Determine the (X, Y) coordinate at the center of the cell enclosing the given text.  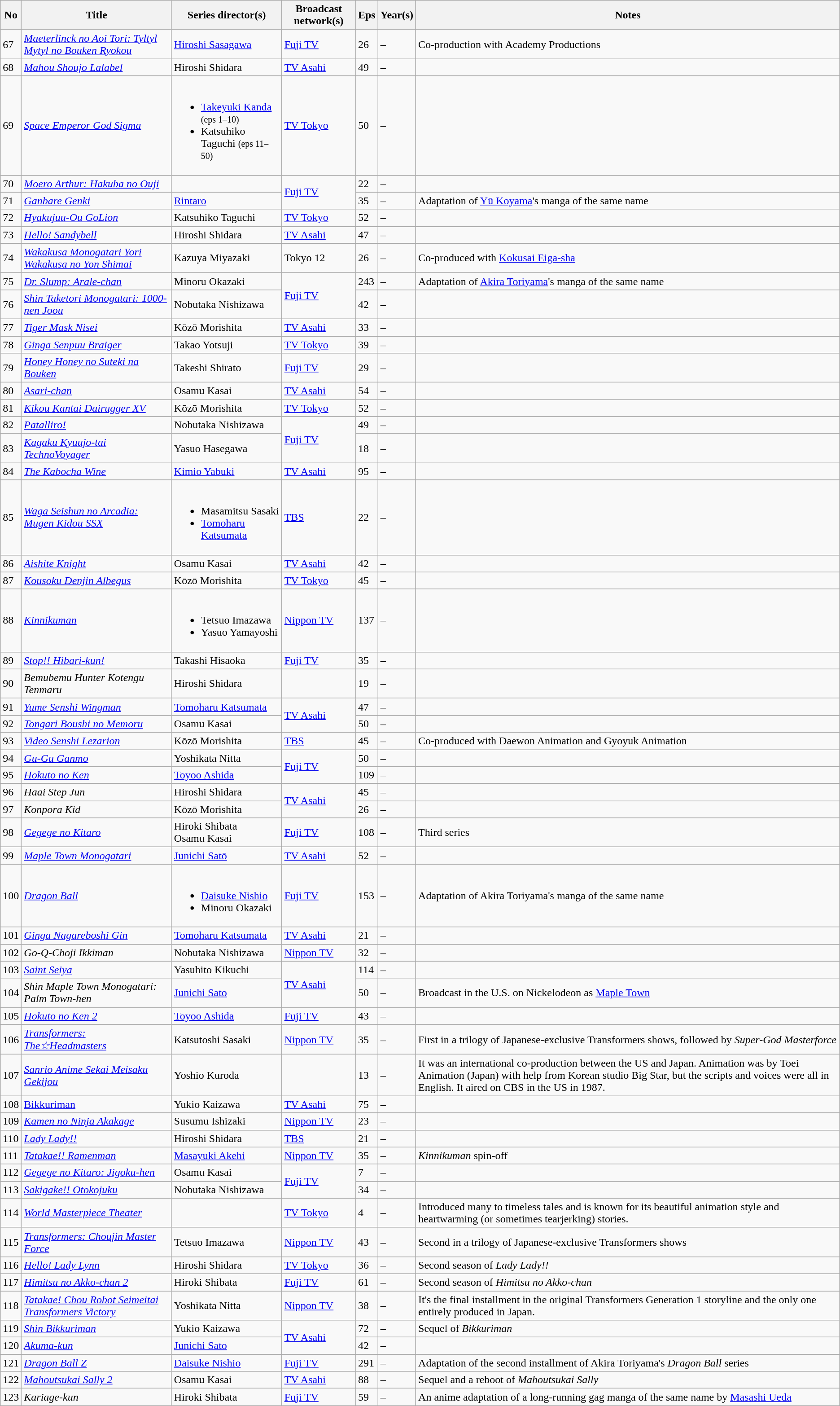
76 (11, 304)
Tokyo 12 (319, 258)
Susumu Ishizaki (227, 1121)
Tetsuo Imazawa (227, 1242)
92 (11, 724)
100 (11, 896)
77 (11, 327)
Stop!! Hibari-kun! (96, 660)
113 (11, 1190)
123 (11, 1397)
Co-produced with Daewon Animation and Gyoyuk Animation (628, 741)
13 (367, 1075)
32 (367, 953)
Takao Yotsuji (227, 344)
Asari-chan (96, 391)
101 (11, 936)
54 (367, 391)
Takashi Hisaoka (227, 660)
Shin Maple Town Monogatari: Palm Town-hen (96, 993)
120 (11, 1346)
111 (11, 1156)
Masayuki Akehi (227, 1156)
97 (11, 809)
118 (11, 1305)
23 (367, 1121)
80 (11, 391)
Ganbare Genki (96, 201)
93 (11, 741)
Kousoku Denjin Albegus (96, 580)
Second in a trilogy of Japanese-exclusive Transformers shows (628, 1242)
Kikou Kantai Dairugger XV (96, 408)
34 (367, 1190)
74 (11, 258)
Broadcast in the U.S. on Nickelodeon as Maple Town (628, 993)
Maple Town Monogatari (96, 856)
Moero Arthur: Hakuba no Ouji (96, 184)
Hokuto no Ken (96, 775)
117 (11, 1282)
Third series (628, 832)
73 (11, 235)
4 (367, 1213)
Daisuke Nishio (227, 1363)
Tatakae! Chou Robot Seimeitai Transformers Victory (96, 1305)
An anime adaptation of a long-running gag manga of the same name by Masashi Ueda (628, 1397)
Mahoutsukai Sally 2 (96, 1380)
Aishite Knight (96, 563)
Tongari Boushi no Memoru (96, 724)
Hokuto no Ken 2 (96, 1016)
83 (11, 448)
Transformers: Choujin Master Force (96, 1242)
Sequel and a reboot of Mahoutsukai Sally (628, 1380)
153 (367, 896)
Dr. Slump: Arale-chan (96, 281)
91 (11, 707)
69 (11, 126)
Kinnikuman spin-off (628, 1156)
243 (367, 281)
70 (11, 184)
Yoshio Kuroda (227, 1075)
59 (367, 1397)
Junichi Satō (227, 856)
Bemubemu Hunter Kotengu Tenmaru (96, 683)
119 (11, 1329)
90 (11, 683)
107 (11, 1075)
39 (367, 344)
Notes (628, 15)
122 (11, 1380)
Wakakusa Monogatari Yori Wakakusa no Yon Shimai (96, 258)
Sakigake!! Otokojuku (96, 1190)
Gu-Gu Ganmo (96, 758)
87 (11, 580)
It's the final installment in the original Transformers Generation 1 storyline and the only one entirely produced in Japan. (628, 1305)
Tiger Mask Nisei (96, 327)
104 (11, 993)
Introduced many to timeless tales and is known for its beautiful animation style and heartwarming (or sometimes tearjerking) stories. (628, 1213)
Kagaku Kyuujo-tai TechnoVoyager (96, 448)
Kamen no Ninja Akakage (96, 1121)
102 (11, 953)
Dragon Ball Z (96, 1363)
Kinnikuman (96, 620)
Katsutoshi Sasaki (227, 1040)
Saint Seiya (96, 970)
84 (11, 471)
105 (11, 1016)
291 (367, 1363)
Haai Step Jun (96, 792)
79 (11, 368)
137 (367, 620)
Takeyuki Kanda (eps 1–10)Katsuhiko Taguchi (eps 11–50) (227, 126)
Konpora Kid (96, 809)
Kariage-kun (96, 1397)
81 (11, 408)
World Masterpiece Theater (96, 1213)
Adaptation of the second installment of Akira Toriyama's Dragon Ball series (628, 1363)
Gegege no Kitaro (96, 832)
Gegege no Kitaro: Jigoku-hen (96, 1173)
Rintaro (227, 201)
115 (11, 1242)
Second season of Lady Lady!! (628, 1265)
Go-Q-Choji Ikkiman (96, 953)
Mahou Shoujo Lalabel (96, 67)
Sequel of Bikkuriman (628, 1329)
Transformers: The☆Headmasters (96, 1040)
61 (367, 1282)
Series director(s) (227, 15)
Video Senshi Lezarion (96, 741)
First in a trilogy of Japanese-exclusive Transformers shows, followed by Super-God Masterforce (628, 1040)
Tatakae!! Ramenman (96, 1156)
Dragon Ball (96, 896)
116 (11, 1265)
Hyakujuu-Ou GoLion (96, 218)
98 (11, 832)
106 (11, 1040)
Shin Taketori Monogatari: 1000-nen Joou (96, 304)
Adaptation of Yū Koyama's manga of the same name (628, 201)
Co-produced with Kokusai Eiga-sha (628, 258)
19 (367, 683)
Himitsu no Akko-chan 2 (96, 1282)
Co-production with Academy Productions (628, 44)
94 (11, 758)
Patalliro! (96, 425)
Eps (367, 15)
Broadcast network(s) (319, 15)
Minoru Okazaki (227, 281)
Hiroki ShibataOsamu Kasai (227, 832)
82 (11, 425)
96 (11, 792)
Sanrio Anime Sekai Meisaku Gekijou (96, 1075)
Title (96, 15)
Masamitsu SasakiTomoharu Katsumata (227, 517)
Second season of Himitsu no Akko-chan (628, 1282)
Honey Honey no Suteki na Bouken (96, 368)
Yasuo Hasegawa (227, 448)
36 (367, 1265)
112 (11, 1173)
Hello! Sandybell (96, 235)
Kazuya Miyazaki (227, 258)
Shin Bikkuriman (96, 1329)
Hello! Lady Lynn (96, 1265)
71 (11, 201)
110 (11, 1138)
The Kabocha Wine (96, 471)
103 (11, 970)
7 (367, 1173)
Maeterlinck no Aoi Tori: Tyltyl Mytyl no Bouken Ryokou (96, 44)
89 (11, 660)
38 (367, 1305)
99 (11, 856)
Lady Lady!! (96, 1138)
Ginga Senpuu Braiger (96, 344)
Space Emperor God Sigma (96, 126)
Yasuhito Kikuchi (227, 970)
Kimio Yabuki (227, 471)
Bikkuriman (96, 1104)
Waga Seishun no Arcadia: Mugen Kidou SSX (96, 517)
Hiroshi Sasagawa (227, 44)
68 (11, 67)
67 (11, 44)
Takeshi Shirato (227, 368)
29 (367, 368)
86 (11, 563)
Daisuke NishioMinoru Okazaki (227, 896)
85 (11, 517)
Yume Senshi Wingman (96, 707)
Akuma-kun (96, 1346)
78 (11, 344)
Year(s) (397, 15)
18 (367, 448)
33 (367, 327)
Ginga Nagareboshi Gin (96, 936)
Tetsuo ImazawaYasuo Yamayoshi (227, 620)
No (11, 15)
121 (11, 1363)
Katsuhiko Taguchi (227, 218)
